Identify which cell holds the provided text, then report its [x, y] central coordinate. 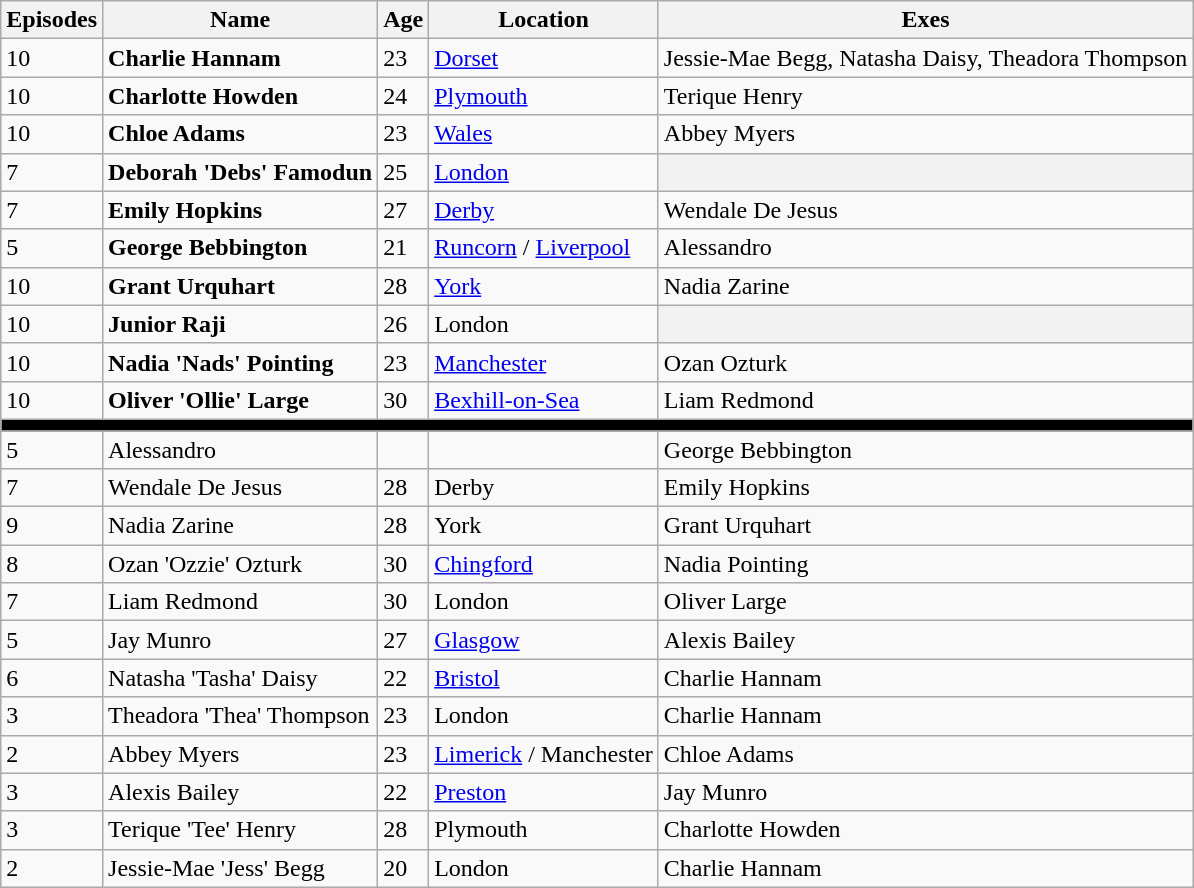
Bexhill-on-Sea [544, 400]
Oliver Large [925, 602]
Nadia Pointing [925, 564]
Natasha 'Tasha' Daisy [240, 678]
Age [404, 20]
Oliver 'Ollie' Large [240, 400]
Terique Henry [925, 96]
6 [52, 678]
Junior Raji [240, 324]
Jessie-Mae Begg, Natasha Daisy, Theadora Thompson [925, 58]
Ozan 'Ozzie' Ozturk [240, 564]
Preston [544, 792]
Episodes [52, 20]
Exes [925, 20]
Runcorn / Liverpool [544, 248]
Limerick / Manchester [544, 754]
Deborah 'Debs' Famodun [240, 172]
20 [404, 868]
25 [404, 172]
26 [404, 324]
Chingford [544, 564]
Location [544, 20]
Bristol [544, 678]
Nadia 'Nads' Pointing [240, 362]
Theadora 'Thea' Thompson [240, 716]
9 [52, 526]
8 [52, 564]
Name [240, 20]
21 [404, 248]
24 [404, 96]
Manchester [544, 362]
Wales [544, 134]
Jessie-Mae 'Jess' Begg [240, 868]
Terique 'Tee' Henry [240, 830]
Glasgow [544, 640]
Dorset [544, 58]
Ozan Ozturk [925, 362]
